Capture the cell that displays the provided text and extract its (x, y) central coordinate. 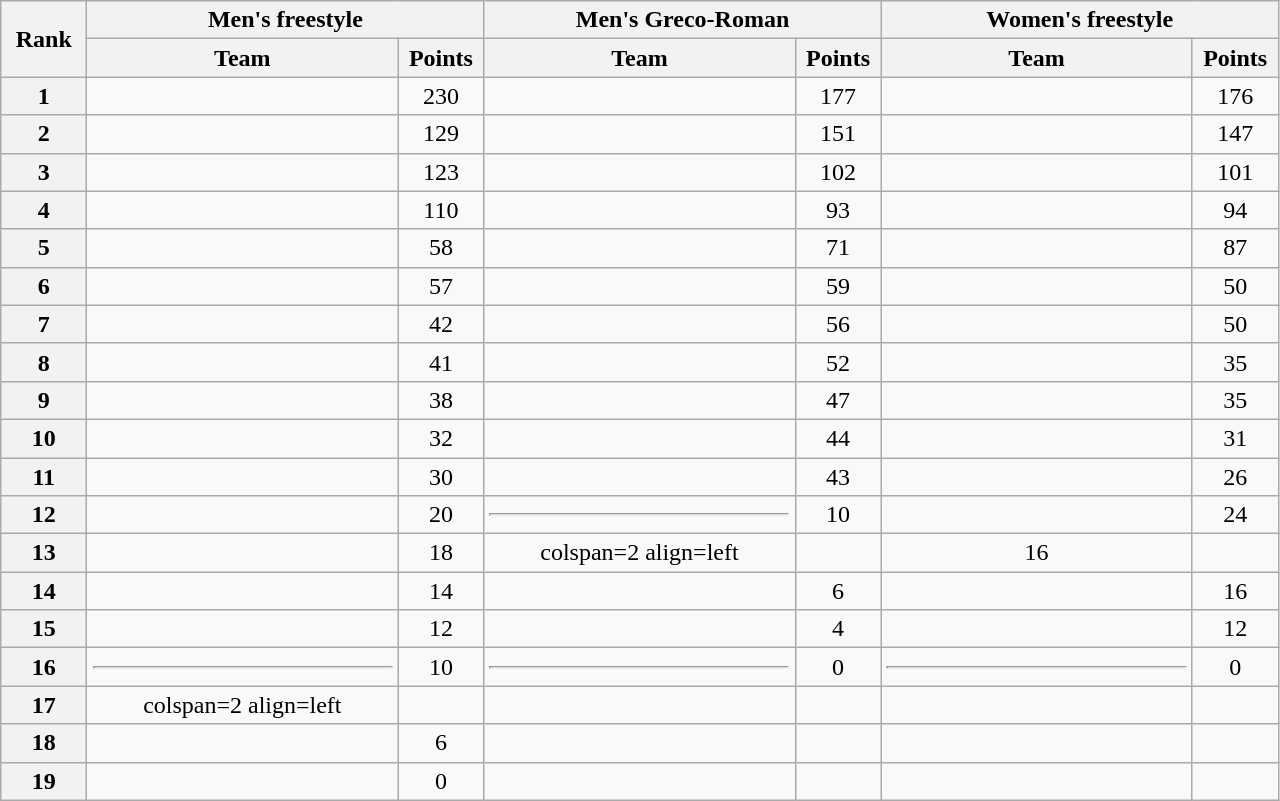
13 (44, 553)
41 (441, 362)
26 (1235, 477)
Rank (44, 39)
52 (838, 362)
30 (441, 477)
3 (44, 172)
129 (441, 134)
59 (838, 286)
19 (44, 781)
56 (838, 324)
57 (441, 286)
93 (838, 210)
110 (441, 210)
Men's freestyle (286, 20)
11 (44, 477)
58 (441, 248)
17 (44, 705)
94 (1235, 210)
7 (44, 324)
5 (44, 248)
Women's freestyle (1080, 20)
24 (1235, 515)
102 (838, 172)
123 (441, 172)
Men's Greco-Roman (682, 20)
44 (838, 438)
42 (441, 324)
1 (44, 96)
43 (838, 477)
8 (44, 362)
38 (441, 400)
15 (44, 629)
47 (838, 400)
101 (1235, 172)
20 (441, 515)
31 (1235, 438)
87 (1235, 248)
9 (44, 400)
151 (838, 134)
176 (1235, 96)
2 (44, 134)
147 (1235, 134)
230 (441, 96)
71 (838, 248)
177 (838, 96)
32 (441, 438)
